Detect which cell encompasses the target text, then output its [x, y] center coordinate. 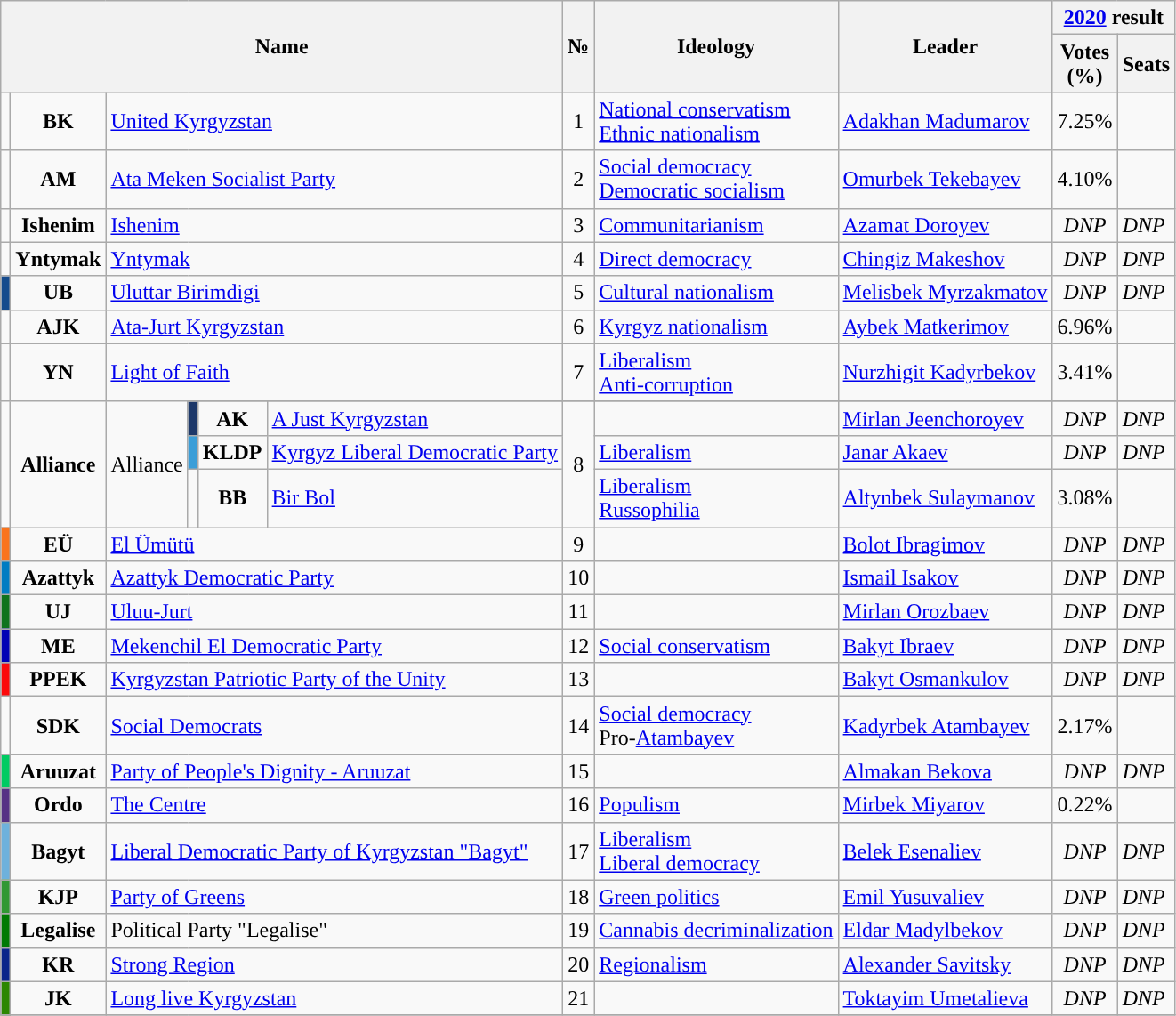
Bir Bol [415, 498]
Kadyrbek Atambayev [945, 726]
11 [578, 612]
Bakyt Osmankulov [945, 680]
21 [578, 998]
12 [578, 646]
Chingiz Makeshov [945, 259]
Uluu-Jurt [334, 612]
8 [578, 464]
Green politics [716, 897]
Alexander Savitsky [945, 964]
Ata Meken Socialist Party [334, 180]
Kyrgyz nationalism [716, 327]
Regionalism [716, 964]
Melisbek Myrzakmatov [945, 293]
15 [578, 771]
Mirlan Orozbaev [945, 612]
Votes(%) [1085, 64]
3.41% [1085, 372]
KLDP [232, 452]
Cultural nationalism [716, 293]
7 [578, 372]
2.17% [1085, 726]
10 [578, 578]
Direct democracy [716, 259]
17 [578, 851]
LiberalismRussophilia [716, 498]
Ordo [59, 805]
Bagyt [59, 851]
KJP [59, 897]
Belek Esenaliev [945, 851]
Party of Greens [334, 897]
Mekenchil El Democratic Party [334, 646]
LiberalismAnti-corruption [716, 372]
Bakyt Ibraev [945, 646]
PPEK [59, 680]
BB [232, 498]
Seats [1146, 64]
Kyrgyz Liberal Democratic Party [415, 452]
LiberalismLiberal democracy [716, 851]
Strong Region [334, 964]
AJK [59, 327]
Azattyk Democratic Party [334, 578]
Uluttar Birimdigi [334, 293]
20 [578, 964]
0.22% [1085, 805]
Emil Yusuvaliev [945, 897]
Liberal Democratic Party of Kyrgyzstan "Bagyt" [334, 851]
3.08% [1085, 498]
№ [578, 46]
Aybek Matkerimov [945, 327]
Omurbek Tekebayev [945, 180]
Party of People's Dignity - Aruuzat [334, 771]
6 [578, 327]
Mirbek Miyarov [945, 805]
Social democracyDemocratic socialism [716, 180]
JK [59, 998]
Ata-Jurt Kyrgyzstan [334, 327]
5 [578, 293]
Azamat Doroyev [945, 225]
Long live Kyrgyzstan [334, 998]
Name [282, 46]
United Kyrgyzstan [334, 121]
Almakan Bekova [945, 771]
Kyrgyzstan Patriotic Party of the Unity [334, 680]
BK [59, 121]
Political Party "Legalise" [334, 931]
Social conservatism [716, 646]
ME [59, 646]
2 [578, 180]
Leader [945, 46]
16 [578, 805]
A Just Kyrgyzstan [415, 418]
Adakhan Madumarov [945, 121]
Liberalism [716, 452]
2020 result [1114, 18]
3 [578, 225]
National conservatismEthnic nationalism [716, 121]
UJ [59, 612]
13 [578, 680]
Cannabis decriminalization [716, 931]
4 [578, 259]
7.25% [1085, 121]
4.10% [1085, 180]
KR [59, 964]
Ismail Isakov [945, 578]
El Ümütü [334, 544]
AM [59, 180]
UB [59, 293]
Populism [716, 805]
1 [578, 121]
YN [59, 372]
Communitarianism [716, 225]
Legalise [59, 931]
Toktayim Umetalieva [945, 998]
Azattyk [59, 578]
14 [578, 726]
Social Democrats [334, 726]
Eldar Madylbekov [945, 931]
AK [232, 418]
6.96% [1085, 327]
18 [578, 897]
Light of Faith [334, 372]
Mirlan Jeenchoroyev [945, 418]
Nurzhigit Kadyrbekov [945, 372]
Ideology [716, 46]
Bolot Ibragimov [945, 544]
19 [578, 931]
Janar Akaev [945, 452]
The Centre [334, 805]
Aruuzat [59, 771]
Altynbek Sulaymanov [945, 498]
9 [578, 544]
Social democracyPro-Atambayev [716, 726]
EÜ [59, 544]
SDK [59, 726]
